Locate the cell with the specified text and output its [X, Y] center coordinate. 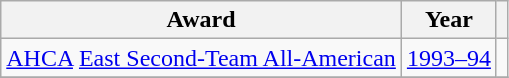
1993–94 [448, 58]
Award [202, 20]
Year [448, 20]
AHCA East Second-Team All-American [202, 58]
